Return (x, y) of the center of cell containing provided text 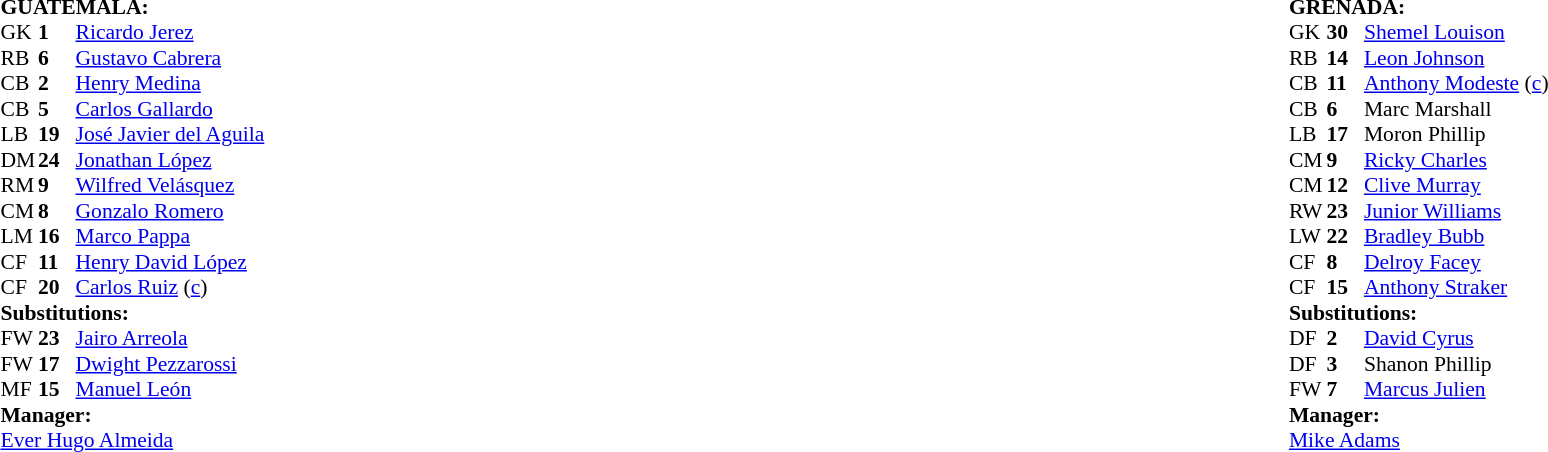
Gustavo Cabrera (170, 58)
DM (19, 160)
19 (57, 135)
Substitutions: (132, 313)
12 (1345, 185)
5 (57, 109)
3 (1345, 364)
LW (1308, 237)
Manuel León (170, 389)
RW (1308, 211)
20 (57, 287)
LM (19, 237)
José Javier del Aguila (170, 135)
7 (1345, 389)
RM (19, 185)
Marco Pappa (170, 237)
Jonathan López (170, 160)
30 (1345, 33)
Jairo Arreola (170, 339)
MF (19, 389)
1 (57, 33)
Dwight Pezzarossi (170, 364)
16 (57, 237)
Carlos Ruiz (c) (170, 287)
Manager: (132, 415)
Wilfred Velásquez (170, 185)
Carlos Gallardo (170, 109)
14 (1345, 58)
Henry David López (170, 262)
Gonzalo Romero (170, 211)
22 (1345, 237)
24 (57, 160)
Henry Medina (170, 83)
Ricardo Jerez (170, 33)
